Pinpoint the cell where the given text exists, returning its (X, Y) midpoint coordinate. 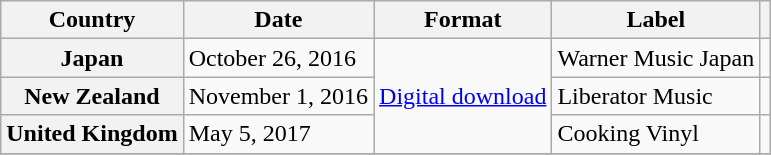
New Zealand (92, 96)
Liberator Music (656, 96)
November 1, 2016 (278, 96)
May 5, 2017 (278, 134)
Date (278, 20)
Format (463, 20)
Digital download (463, 96)
Label (656, 20)
October 26, 2016 (278, 58)
United Kingdom (92, 134)
Country (92, 20)
Warner Music Japan (656, 58)
Cooking Vinyl (656, 134)
Japan (92, 58)
